Determine the [x, y] coordinate at the center of the cell enclosing the given text.  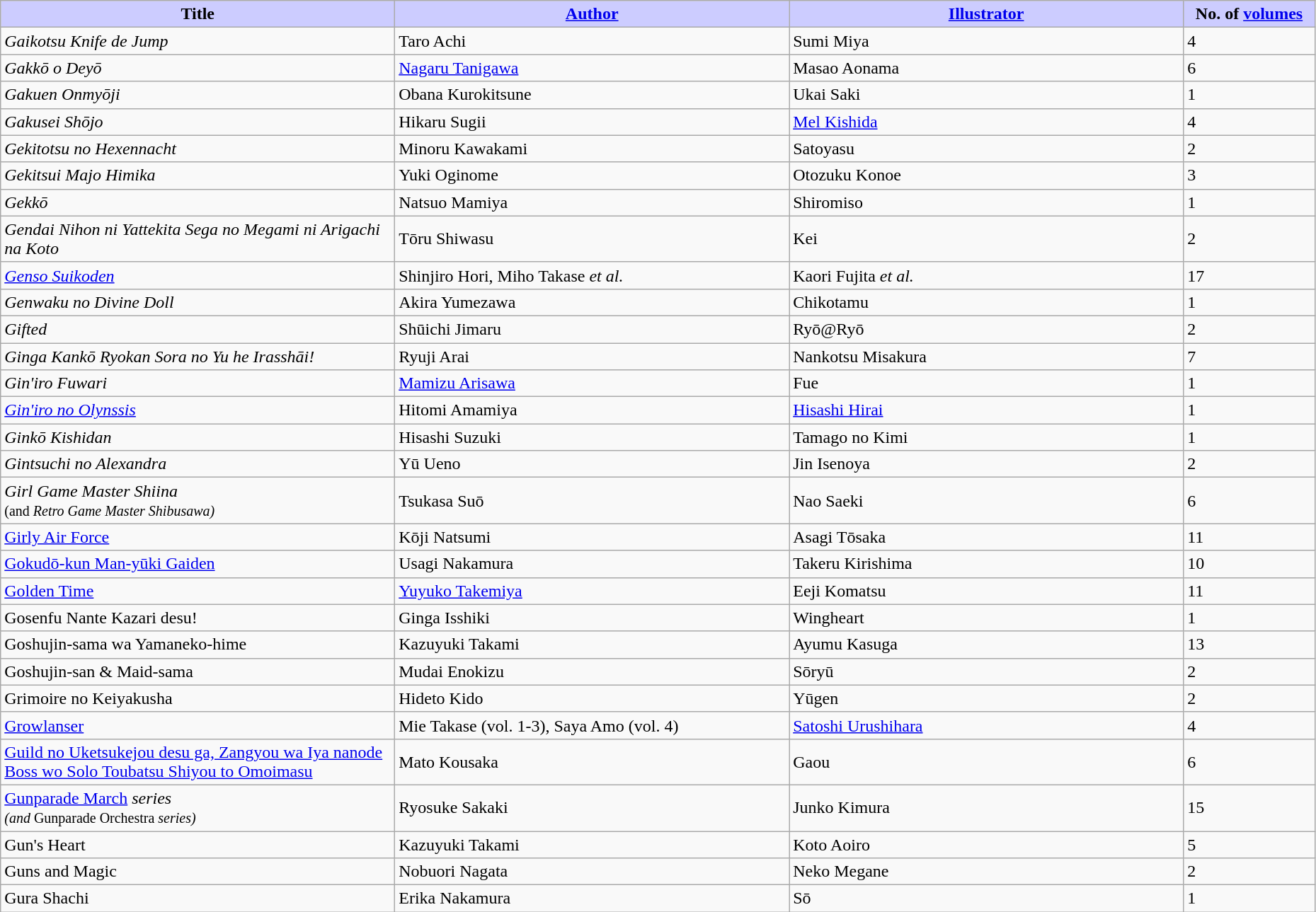
3 [1249, 175]
Hikaru Sugii [592, 122]
Tsukasa Suō [592, 501]
Ryō@Ryō [987, 329]
Ayumu Kasuga [987, 645]
Yū Ueno [592, 464]
5 [1249, 844]
Shiromiso [987, 202]
Gintsuchi no Alexandra [198, 464]
Ginkō Kishidan [198, 437]
Mudai Enokizu [592, 671]
Grimoire no Keiyakusha [198, 698]
17 [1249, 275]
Mato Kousaka [592, 761]
Growlanser [198, 725]
Sō [987, 899]
Gakusei Shōjo [198, 122]
Gosenfu Nante Kazari desu! [198, 618]
Genwaku no Divine Doll [198, 302]
Gunparade March series(and Gunparade Orchestra series) [198, 808]
Ginga Kankō Ryokan Sora no Yu he Irasshāi! [198, 356]
Girly Air Force [198, 537]
Otozuku Konoe [987, 175]
Gakuen Onmyōji [198, 95]
Gekkō [198, 202]
Ukai Saki [987, 95]
Asagi Tōsaka [987, 537]
Nao Saeki [987, 501]
Gin'iro Fuwari [198, 383]
Satoyasu [987, 149]
Tamago no Kimi [987, 437]
Mel Kishida [987, 122]
Masao Aonama [987, 68]
Author [592, 14]
Gakkō o Deyō [198, 68]
Gaou [987, 761]
Mamizu Arisawa [592, 383]
Gokudō-kun Man-yūki Gaiden [198, 564]
Gifted [198, 329]
Gendai Nihon ni Yattekita Sega no Megami ni Arigachi na Koto [198, 239]
Guild no Uketsukejou desu ga, Zangyou wa Iya nanode Boss wo Solo Toubatsu Shiyou to Omoimasu [198, 761]
Ginga Isshiki [592, 618]
No. of volumes [1249, 14]
Natsuo Mamiya [592, 202]
Gekitsui Majo Himika [198, 175]
Sōryū [987, 671]
Shinjiro Hori, Miho Takase et al. [592, 275]
Gekitotsu no Hexennacht [198, 149]
Ryosuke Sakaki [592, 808]
Yūgen [987, 698]
Shūichi Jimaru [592, 329]
Gaikotsu Knife de Jump [198, 41]
Takeru Kirishima [987, 564]
Satoshi Urushihara [987, 725]
Akira Yumezawa [592, 302]
Tōru Shiwasu [592, 239]
Mie Takase (vol. 1-3), Saya Amo (vol. 4) [592, 725]
Usagi Nakamura [592, 564]
Gun's Heart [198, 844]
Kaori Fujita et al. [987, 275]
Koto Aoiro [987, 844]
Gura Shachi [198, 899]
Nankotsu Misakura [987, 356]
Kōji Natsumi [592, 537]
Erika Nakamura [592, 899]
15 [1249, 808]
Yuki Oginome [592, 175]
Fue [987, 383]
Goshujin-san & Maid-sama [198, 671]
Junko Kimura [987, 808]
Hitomi Amamiya [592, 410]
Hisashi Hirai [987, 410]
Wingheart [987, 618]
Sumi Miya [987, 41]
Hisashi Suzuki [592, 437]
Girl Game Master Shiina(and Retro Game Master Shibusawa) [198, 501]
13 [1249, 645]
Guns and Magic [198, 872]
Obana Kurokitsune [592, 95]
Hideto Kido [592, 698]
Yuyuko Takemiya [592, 591]
Ryuji Arai [592, 356]
Gin'iro no Olynssis [198, 410]
Illustrator [987, 14]
Genso Suikoden [198, 275]
10 [1249, 564]
Minoru Kawakami [592, 149]
Golden Time [198, 591]
Neko Megane [987, 872]
Chikotamu [987, 302]
Nobuori Nagata [592, 872]
Kei [987, 239]
Eeji Komatsu [987, 591]
Goshujin-sama wa Yamaneko-hime [198, 645]
Nagaru Tanigawa [592, 68]
7 [1249, 356]
Title [198, 14]
Taro Achi [592, 41]
Jin Isenoya [987, 464]
